Find where the given text appears and provide that cell's center as [x, y] coordinate. 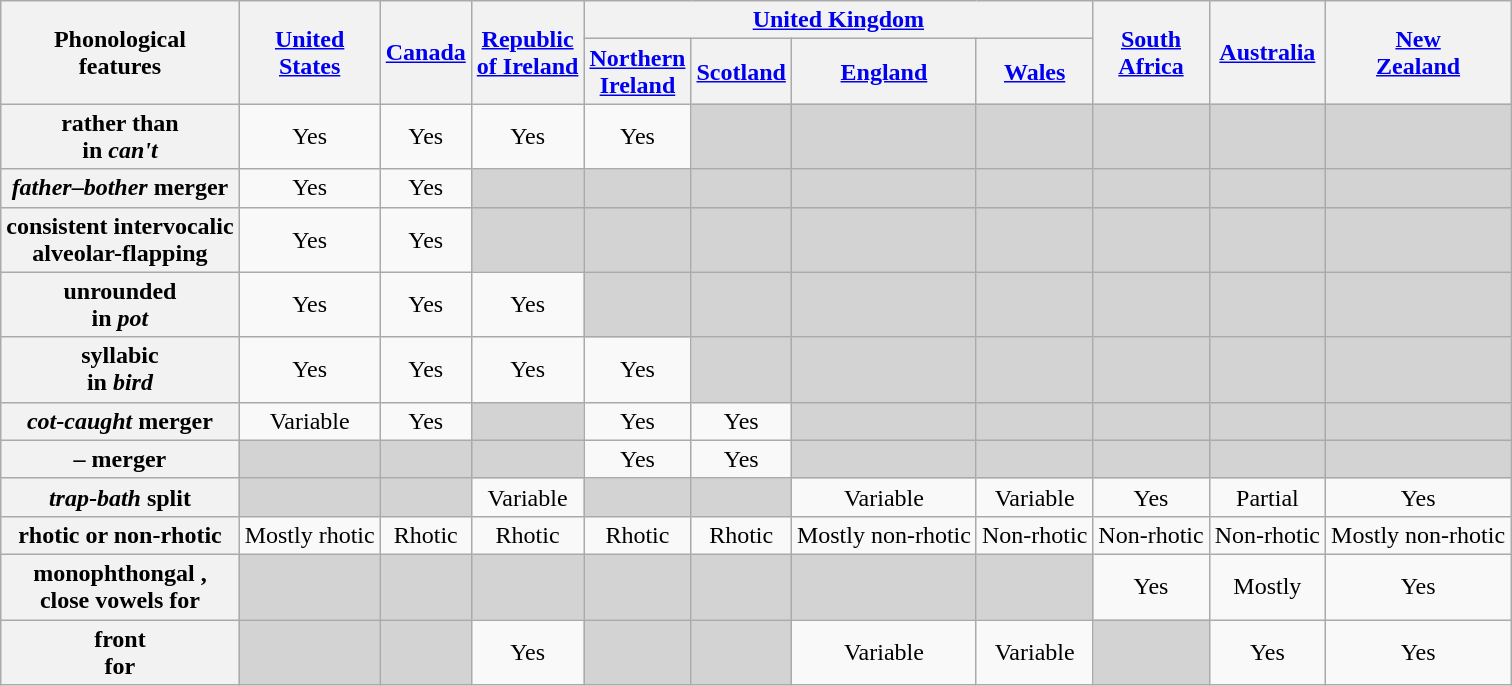
Mostly rhotic [310, 535]
NorthernIreland [638, 72]
trap-bath split [120, 497]
rhotic or non-rhotic [120, 535]
Scotland [741, 72]
syllabic in bird [120, 370]
cot-caught merger [120, 421]
– merger [120, 459]
Phonologicalfeatures [120, 52]
England [884, 72]
unrounded in pot [120, 304]
Wales [1034, 72]
Partial [1267, 497]
father–bother merger [120, 188]
Canada [426, 52]
Australia [1267, 52]
United Kingdom [838, 20]
Republicof Ireland [528, 52]
monophthongal ,close vowels for [120, 586]
front for [120, 652]
rather than in can't [120, 136]
consistent intervocalicalveolar-flapping [120, 240]
Mostly [1267, 586]
SouthAfrica [1151, 52]
NewZealand [1418, 52]
UnitedStates [310, 52]
